Return (X, Y) of the center of cell containing provided text 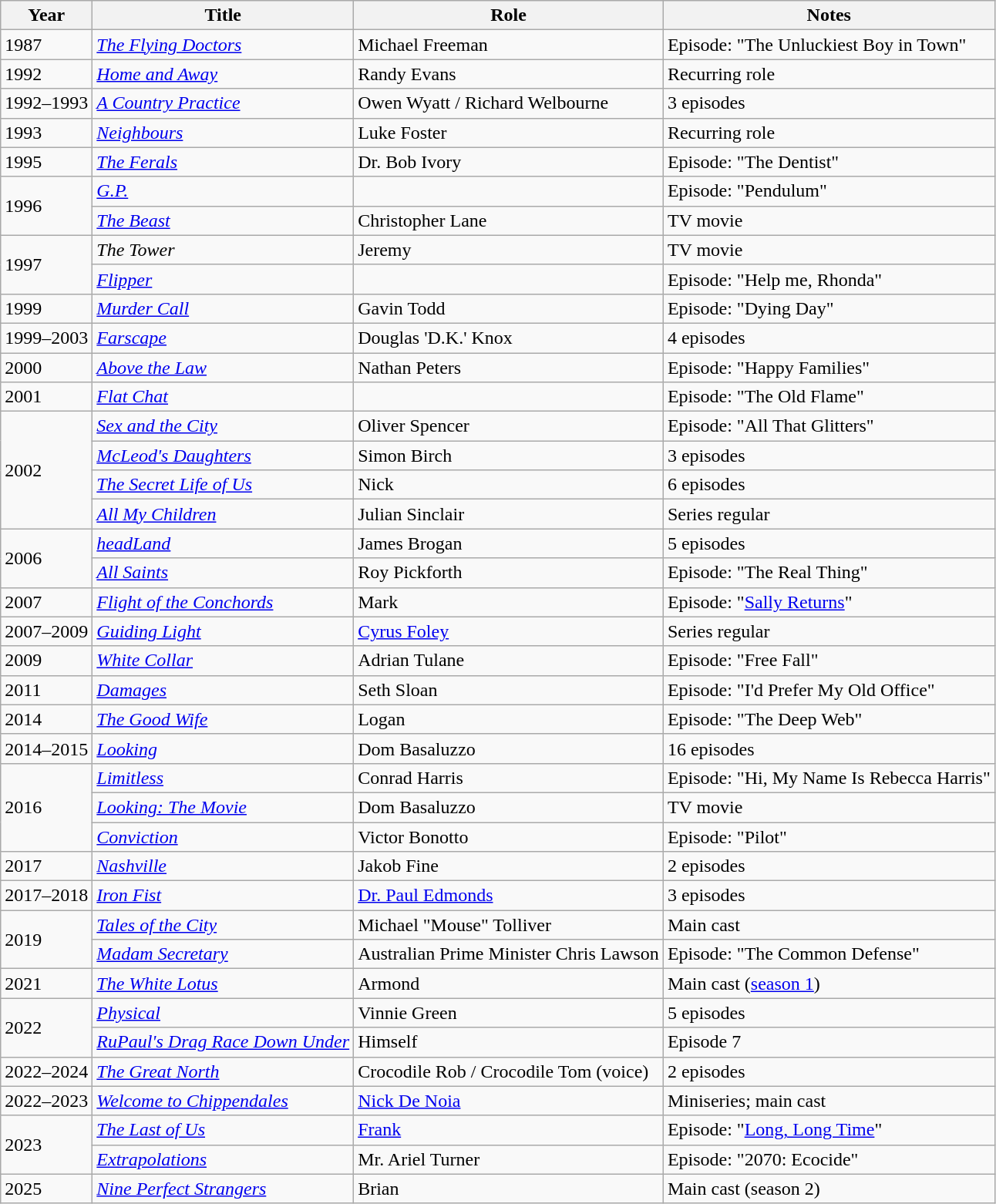
1996 (46, 206)
2022–2024 (46, 1071)
Victor Bonotto (509, 836)
Mr. Ariel Turner (509, 1159)
1993 (46, 133)
RuPaul's Drag Race Down Under (224, 1042)
Main cast (season 2) (829, 1189)
The Great North (224, 1071)
Tales of the City (224, 925)
Guiding Light (224, 631)
McLeod's Daughters (224, 456)
Episode: "Sally Returns" (829, 602)
Episode: "Long, Long Time" (829, 1130)
The Secret Life of Us (224, 485)
2017 (46, 866)
2007–2009 (46, 631)
2025 (46, 1189)
Michael "Mouse" Tolliver (509, 925)
Home and Away (224, 74)
2023 (46, 1145)
1987 (46, 45)
2017–2018 (46, 896)
Episode: "Dying Day" (829, 308)
16 episodes (829, 748)
White Collar (224, 661)
Physical (224, 1013)
2022 (46, 1027)
1992–1993 (46, 103)
Episode: "All That Glitters" (829, 426)
2022–2023 (46, 1101)
Notes (829, 15)
Julian Sinclair (509, 514)
Logan (509, 719)
1997 (46, 264)
Main cast (829, 925)
Episode: "Pilot" (829, 836)
Sex and the City (224, 426)
Episode: "Help me, Rhonda" (829, 279)
Jakob Fine (509, 866)
Australian Prime Minister Chris Lawson (509, 954)
Episode: "I'd Prefer My Old Office" (829, 690)
Episode: "Free Fall" (829, 661)
Nine Perfect Strangers (224, 1189)
Murder Call (224, 308)
Main cast (season 1) (829, 984)
1992 (46, 74)
2000 (46, 368)
Christopher Lane (509, 220)
Dr. Bob Ivory (509, 162)
Seth Sloan (509, 690)
Neighbours (224, 133)
4 episodes (829, 338)
Episode: "The Deep Web" (829, 719)
2009 (46, 661)
Farscape (224, 338)
Episode: "Happy Families" (829, 368)
Role (509, 15)
Iron Fist (224, 896)
2016 (46, 807)
Simon Birch (509, 456)
Brian (509, 1189)
Year (46, 15)
Miniseries; main cast (829, 1101)
2007 (46, 602)
2014–2015 (46, 748)
1999 (46, 308)
The Good Wife (224, 719)
Randy Evans (509, 74)
Roy Pickforth (509, 573)
The White Lotus (224, 984)
Adrian Tulane (509, 661)
The Last of Us (224, 1130)
G.P. (224, 191)
Episode: "2070: Ecocide" (829, 1159)
Flat Chat (224, 397)
Oliver Spencer (509, 426)
All Saints (224, 573)
A Country Practice (224, 103)
Armond (509, 984)
1995 (46, 162)
Title (224, 15)
1999–2003 (46, 338)
Episode: "The Dentist" (829, 162)
Above the Law (224, 368)
2019 (46, 940)
2001 (46, 397)
Himself (509, 1042)
Episode: "Pendulum" (829, 191)
The Tower (224, 250)
Looking (224, 748)
2021 (46, 984)
2014 (46, 719)
Flight of the Conchords (224, 602)
Episode: "The Real Thing" (829, 573)
The Flying Doctors (224, 45)
Episode: "The Old Flame" (829, 397)
Madam Secretary (224, 954)
2011 (46, 690)
Flipper (224, 279)
Looking: The Movie (224, 807)
Frank (509, 1130)
The Beast (224, 220)
All My Children (224, 514)
Mark (509, 602)
Owen Wyatt / Richard Welbourne (509, 103)
headLand (224, 543)
Nathan Peters (509, 368)
Nashville (224, 866)
The Ferals (224, 162)
Conviction (224, 836)
Nick (509, 485)
Episode: "Hi, My Name Is Rebecca Harris" (829, 778)
Limitless (224, 778)
6 episodes (829, 485)
2006 (46, 558)
Cyrus Foley (509, 631)
Nick De Noia (509, 1101)
Episode: "The Unluckiest Boy in Town" (829, 45)
2002 (46, 470)
Michael Freeman (509, 45)
Episode: "The Common Defense" (829, 954)
Gavin Todd (509, 308)
Welcome to Chippendales (224, 1101)
James Brogan (509, 543)
Episode 7 (829, 1042)
Luke Foster (509, 133)
Damages (224, 690)
Crocodile Rob / Crocodile Tom (voice) (509, 1071)
Jeremy (509, 250)
Douglas 'D.K.' Knox (509, 338)
Conrad Harris (509, 778)
Dr. Paul Edmonds (509, 896)
Vinnie Green (509, 1013)
Extrapolations (224, 1159)
